Return the (x, y) coordinate for the center point of the cell that contains the specified text.  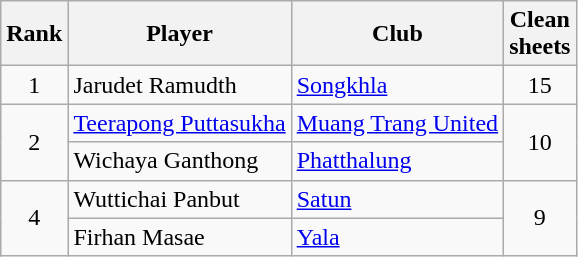
Player (180, 34)
Songkhla (397, 85)
4 (34, 218)
Firhan Masae (180, 237)
Muang Trang United (397, 123)
Phatthalung (397, 161)
9 (540, 218)
15 (540, 85)
10 (540, 142)
Jarudet Ramudth (180, 85)
Cleansheets (540, 34)
Yala (397, 237)
2 (34, 142)
1 (34, 85)
Club (397, 34)
Satun (397, 199)
Wuttichai Panbut (180, 199)
Rank (34, 34)
Wichaya Ganthong (180, 161)
Teerapong Puttasukha (180, 123)
